Extract the [x, y] coordinate from the center of the cell holding the provided text.  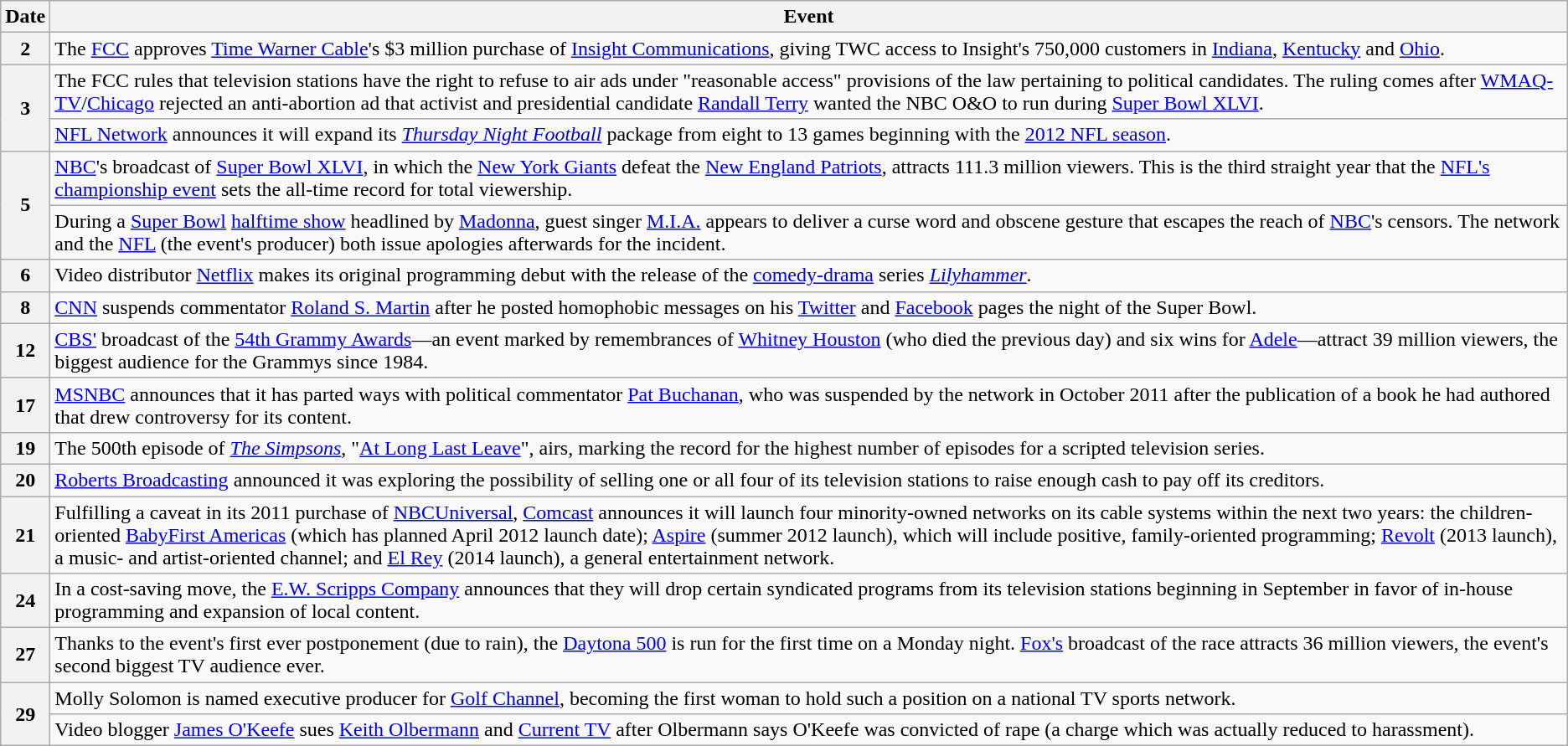
Date [25, 17]
5 [25, 205]
Event [809, 17]
12 [25, 350]
CNN suspends commentator Roland S. Martin after he posted homophobic messages on his Twitter and Facebook pages the night of the Super Bowl. [809, 307]
6 [25, 275]
17 [25, 405]
Video distributor Netflix makes its original programming debut with the release of the comedy-drama series Lilyhammer. [809, 275]
NFL Network announces it will expand its Thursday Night Football package from eight to 13 games beginning with the 2012 NFL season. [809, 135]
3 [25, 107]
20 [25, 480]
27 [25, 655]
29 [25, 714]
2 [25, 49]
24 [25, 601]
21 [25, 534]
8 [25, 307]
Molly Solomon is named executive producer for Golf Channel, becoming the first woman to hold such a position on a national TV sports network. [809, 698]
19 [25, 448]
